Detect which cell encompasses the target text, then output its [x, y] center coordinate. 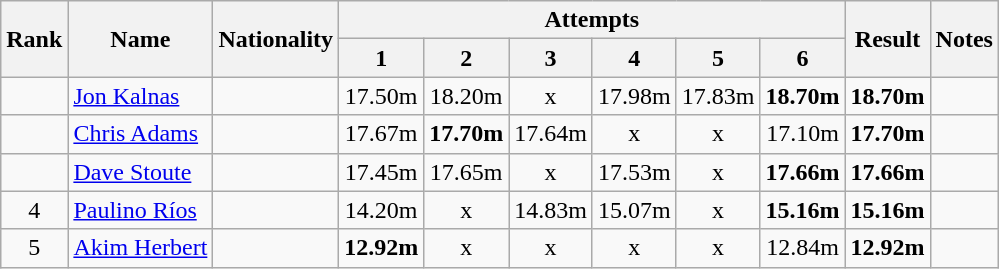
14.83m [551, 210]
6 [802, 58]
18.20m [466, 96]
Name [140, 39]
17.64m [551, 134]
17.10m [802, 134]
Akim Herbert [140, 248]
Dave Stoute [140, 172]
17.98m [634, 96]
17.50m [382, 96]
Chris Adams [140, 134]
Nationality [276, 39]
12.84m [802, 248]
Jon Kalnas [140, 96]
3 [551, 58]
Rank [34, 39]
17.53m [634, 172]
17.83m [718, 96]
Attempts [592, 20]
1 [382, 58]
2 [466, 58]
17.65m [466, 172]
Result [888, 39]
15.07m [634, 210]
Paulino Ríos [140, 210]
14.20m [382, 210]
Notes [964, 39]
17.45m [382, 172]
17.67m [382, 134]
